Locate the cell with the specified text and output its [x, y] center coordinate. 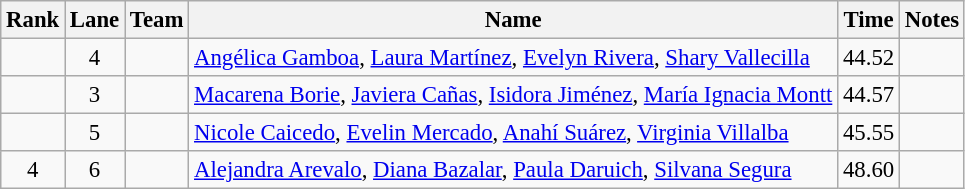
5 [95, 133]
Name [514, 20]
Angélica Gamboa, Laura Martínez, Evelyn Rivera, Shary Vallecilla [514, 58]
Team [157, 20]
Rank [33, 20]
44.52 [869, 58]
Lane [95, 20]
Nicole Caicedo, Evelin Mercado, Anahí Suárez, Virginia Villalba [514, 133]
Alejandra Arevalo, Diana Bazalar, Paula Daruich, Silvana Segura [514, 170]
3 [95, 95]
45.55 [869, 133]
Time [869, 20]
Notes [932, 20]
Macarena Borie, Javiera Cañas, Isidora Jiménez, María Ignacia Montt [514, 95]
44.57 [869, 95]
48.60 [869, 170]
6 [95, 170]
